Capture the cell that displays the provided text and extract its (X, Y) central coordinate. 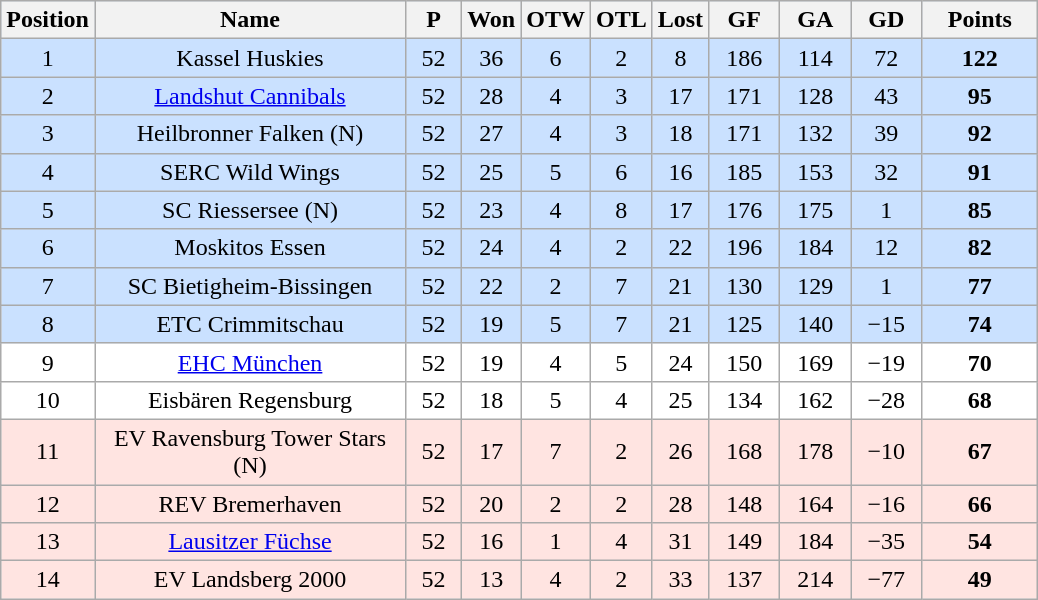
67 (980, 452)
26 (680, 452)
Kassel Huskies (250, 58)
82 (980, 248)
68 (980, 400)
214 (816, 580)
EHC München (250, 362)
185 (744, 172)
91 (980, 172)
77 (980, 286)
129 (816, 286)
148 (744, 503)
130 (744, 286)
186 (744, 58)
168 (744, 452)
REV Bremerhaven (250, 503)
128 (816, 96)
178 (816, 452)
31 (680, 542)
70 (980, 362)
SERC Wild Wings (250, 172)
OTW (556, 20)
−28 (886, 400)
ETC Crimmitschau (250, 324)
Points (980, 20)
23 (492, 210)
125 (744, 324)
27 (492, 134)
150 (744, 362)
72 (886, 58)
Eisbären Regensburg (250, 400)
Position (48, 20)
EV Landsberg 2000 (250, 580)
Heilbronner Falken (N) (250, 134)
10 (48, 400)
−35 (886, 542)
92 (980, 134)
175 (816, 210)
Landshut Cannibals (250, 96)
OTL (621, 20)
−19 (886, 362)
14 (48, 580)
Lausitzer Füchse (250, 542)
149 (744, 542)
85 (980, 210)
43 (886, 96)
Name (250, 20)
GD (886, 20)
140 (816, 324)
Lost (680, 20)
39 (886, 134)
−16 (886, 503)
164 (816, 503)
P (434, 20)
Moskitos Essen (250, 248)
162 (816, 400)
32 (886, 172)
33 (680, 580)
169 (816, 362)
134 (744, 400)
11 (48, 452)
GF (744, 20)
9 (48, 362)
114 (816, 58)
−15 (886, 324)
132 (816, 134)
Won (492, 20)
137 (744, 580)
66 (980, 503)
176 (744, 210)
−10 (886, 452)
36 (492, 58)
54 (980, 542)
196 (744, 248)
74 (980, 324)
−77 (886, 580)
153 (816, 172)
122 (980, 58)
49 (980, 580)
GA (816, 20)
20 (492, 503)
SC Riessersee (N) (250, 210)
EV Ravensburg Tower Stars (N) (250, 452)
95 (980, 96)
SC Bietigheim-Bissingen (250, 286)
